Capture the cell that displays the provided text and extract its (X, Y) central coordinate. 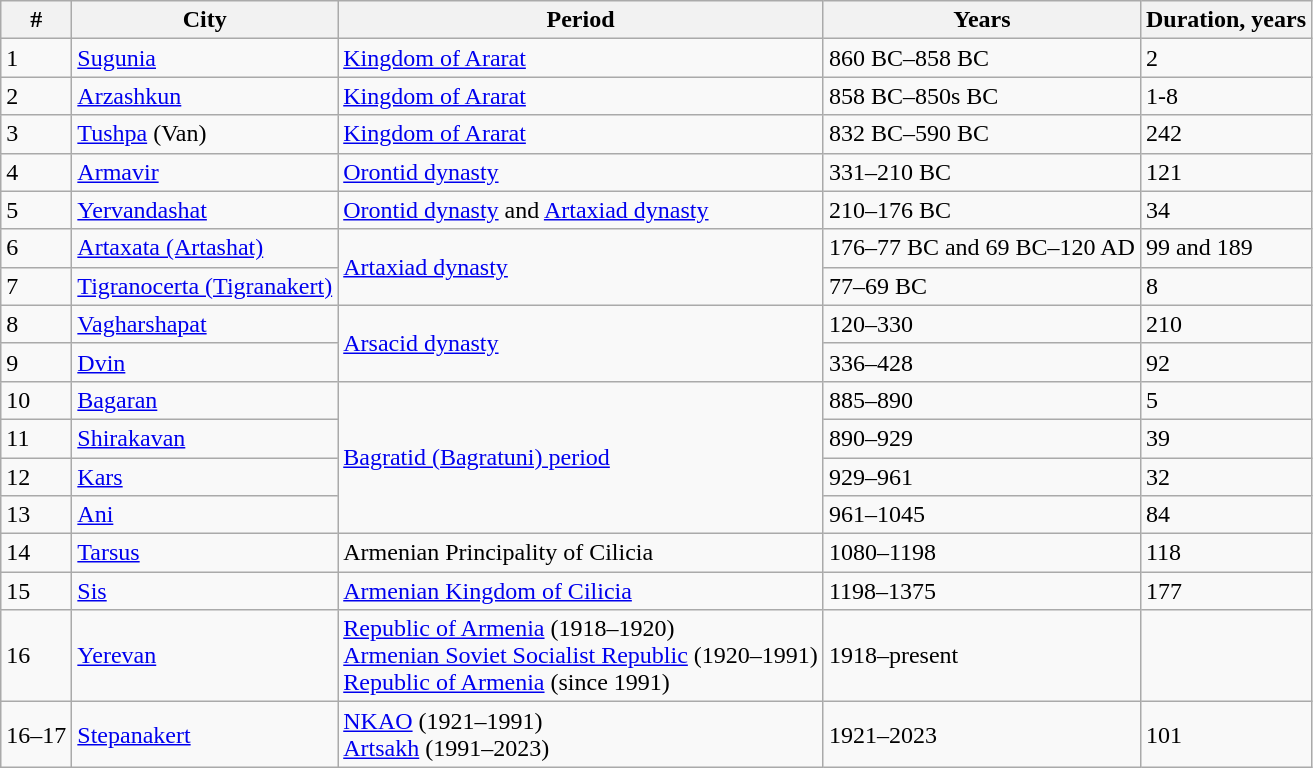
Orontid dynasty (581, 172)
Tushpa (Van) (205, 134)
890–929 (982, 438)
Republic of Armenia (1918–1920)Armenian Soviet Socialist Republic (1920–1991) Republic of Armenia (since 1991) (581, 656)
Artaxata (Artashat) (205, 248)
NKAO (1921–1991) Artsakh (1991–2023) (581, 734)
1921–2023 (982, 734)
92 (1226, 362)
210 (1226, 324)
832 BC–590 BC (982, 134)
101 (1226, 734)
10 (36, 400)
Sugunia (205, 58)
Vagharshapat (205, 324)
Armenian Principality of Cilicia (581, 553)
84 (1226, 515)
Years (982, 20)
Sis (205, 591)
16–17 (36, 734)
32 (1226, 477)
210–176 BC (982, 210)
Shirakavan (205, 438)
Duration, years (1226, 20)
6 (36, 248)
4 (36, 172)
1198–1375 (982, 591)
1 (36, 58)
120–330 (982, 324)
Arsacid dynasty (581, 343)
Ani (205, 515)
Orontid dynasty and Artaxiad dynasty (581, 210)
Bagratid (Bagratuni) period (581, 457)
12 (36, 477)
77–69 BC (982, 286)
34 (1226, 210)
176–77 BC and 69 BC–120 AD (982, 248)
16 (36, 656)
3 (36, 134)
7 (36, 286)
Stepanakert (205, 734)
1918–present (982, 656)
39 (1226, 438)
242 (1226, 134)
9 (36, 362)
1080–1198 (982, 553)
118 (1226, 553)
Armenian Kingdom of Cilicia (581, 591)
Period (581, 20)
121 (1226, 172)
Tarsus (205, 553)
929–961 (982, 477)
858 BC–850s BC (982, 96)
# (36, 20)
Arzashkun (205, 96)
13 (36, 515)
15 (36, 591)
331–210 BC (982, 172)
336–428 (982, 362)
961–1045 (982, 515)
14 (36, 553)
Armavir (205, 172)
99 and 189 (1226, 248)
City (205, 20)
860 BC–858 BC (982, 58)
11 (36, 438)
1-8 (1226, 96)
Yervandashat (205, 210)
Bagaran (205, 400)
Tigranocerta (Tigranakert) (205, 286)
Kars (205, 477)
177 (1226, 591)
Dvin (205, 362)
Yerevan (205, 656)
885–890 (982, 400)
Artaxiad dynasty (581, 267)
